Provide the (x, y) coordinate of the cell's center where the given text is located.  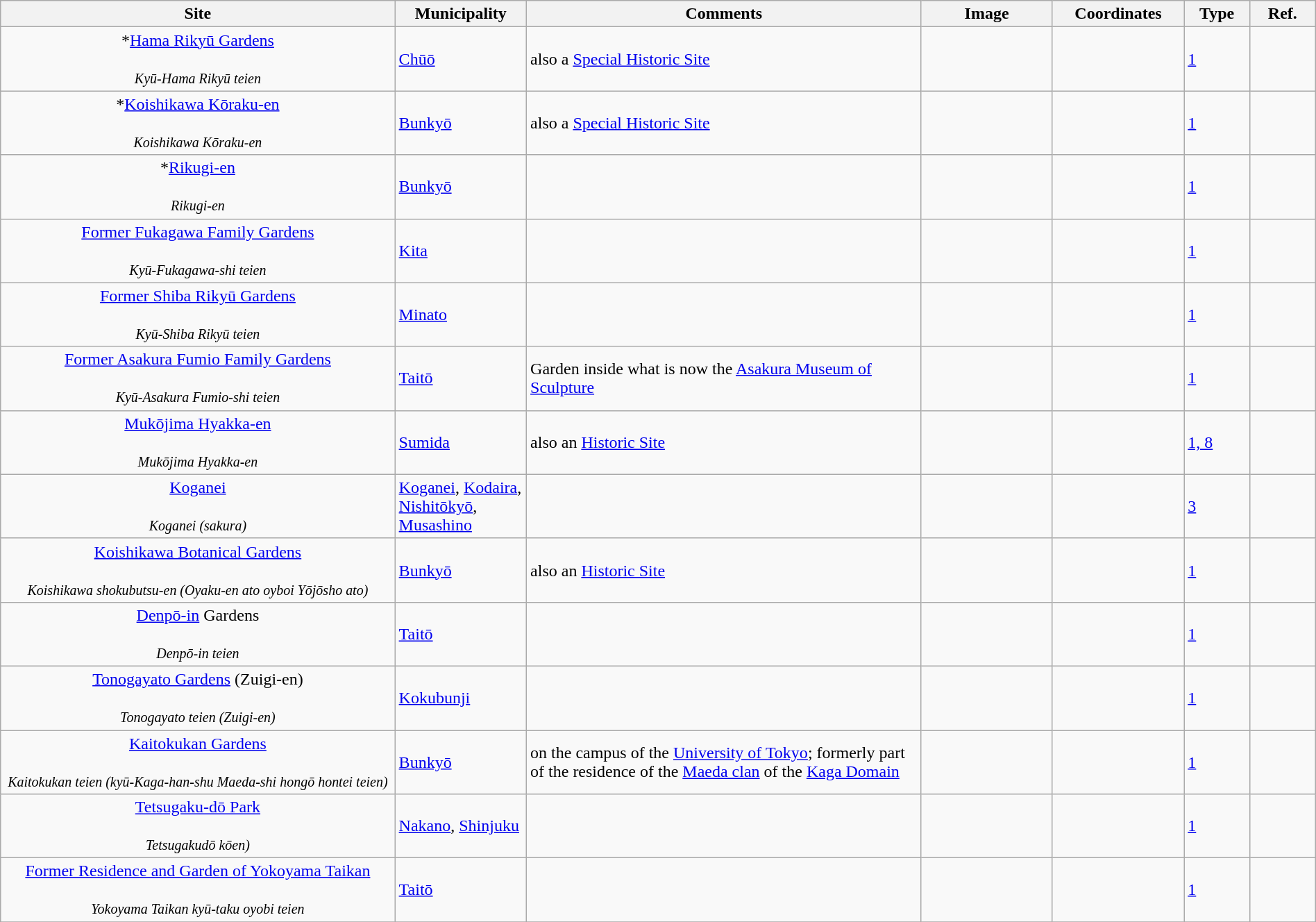
Nakano, Shinjuku (461, 826)
Kita (461, 251)
Mukōjima Hyakka-enMukōjima Hyakka-en (198, 442)
Former Residence and Garden of Yokoyama TaikanYokoyama Taikan kyū-taku oyobi teien (198, 890)
Koishikawa Botanical GardensKoishikawa shokubutsu-en (Oyaku-en ato oyboi Yōjōsho ato) (198, 570)
Image (987, 14)
Ref. (1283, 14)
on the campus of the University of Tokyo; formerly part of the residence of the Maeda clan of the Kaga Domain (724, 762)
Kokubunji (461, 698)
Comments (724, 14)
Minato (461, 315)
Denpō-in GardensDenpō-in teien (198, 634)
*Hama Rikyū GardensKyū-Hama Rikyū teien (198, 59)
Site (198, 14)
Municipality (461, 14)
*Koishikawa Kōraku-enKoishikawa Kōraku-en (198, 123)
1, 8 (1217, 442)
Former Asakura Fumio Family GardensKyū-Asakura Fumio-shi teien (198, 378)
*Rikugi-enRikugi-en (198, 187)
KoganeiKoganei (sakura) (198, 506)
Koganei, Kodaira, Nishitōkyō, Musashino (461, 506)
Kaitokukan GardensKaitokukan teien (kyū-Kaga-han-shu Maeda-shi hongō hontei teien) (198, 762)
Tetsugaku-dō ParkTetsugakudō kōen) (198, 826)
Coordinates (1117, 14)
Type (1217, 14)
Tonogayato Gardens (Zuigi-en)Tonogayato teien (Zuigi-en) (198, 698)
Sumida (461, 442)
Former Shiba Rikyū GardensKyū-Shiba Rikyū teien (198, 315)
3 (1217, 506)
Chūō (461, 59)
Garden inside what is now the Asakura Museum of Sculpture (724, 378)
Former Fukagawa Family GardensKyū-Fukagawa-shi teien (198, 251)
